Capture the cell that displays the provided text and extract its (x, y) central coordinate. 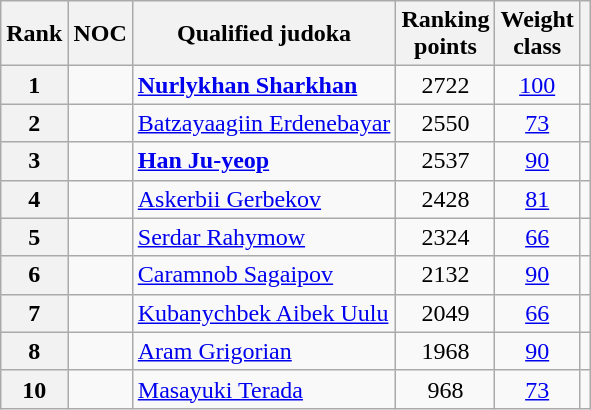
Caramnob Sagaipov (264, 275)
81 (537, 199)
6 (34, 275)
4 (34, 199)
NOC (100, 34)
Qualified judoka (264, 34)
2537 (446, 161)
Serdar Rahymow (264, 237)
10 (34, 389)
Kubanychbek Aibek Uulu (264, 313)
1 (34, 85)
Masayuki Terada (264, 389)
1968 (446, 351)
2428 (446, 199)
2324 (446, 237)
Rankingpoints (446, 34)
5 (34, 237)
7 (34, 313)
Aram Grigorian (264, 351)
2132 (446, 275)
Nurlykhan Sharkhan (264, 85)
8 (34, 351)
100 (537, 85)
Askerbii Gerbekov (264, 199)
Han Ju-yeop (264, 161)
Rank (34, 34)
2 (34, 123)
Weightclass (537, 34)
2722 (446, 85)
2049 (446, 313)
968 (446, 389)
Batzayaagiin Erdenebayar (264, 123)
2550 (446, 123)
3 (34, 161)
